Locate the cell with the specified text and output its [x, y] center coordinate. 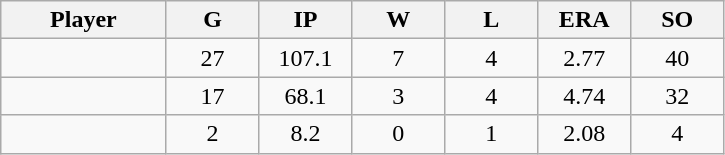
SO [678, 20]
2.08 [584, 134]
IP [306, 20]
17 [212, 96]
0 [398, 134]
40 [678, 58]
W [398, 20]
4.74 [584, 96]
32 [678, 96]
L [492, 20]
2 [212, 134]
68.1 [306, 96]
27 [212, 58]
1 [492, 134]
Player [84, 20]
G [212, 20]
2.77 [584, 58]
8.2 [306, 134]
3 [398, 96]
7 [398, 58]
ERA [584, 20]
107.1 [306, 58]
